Find where the given text appears and provide that cell's center as [X, Y] coordinate. 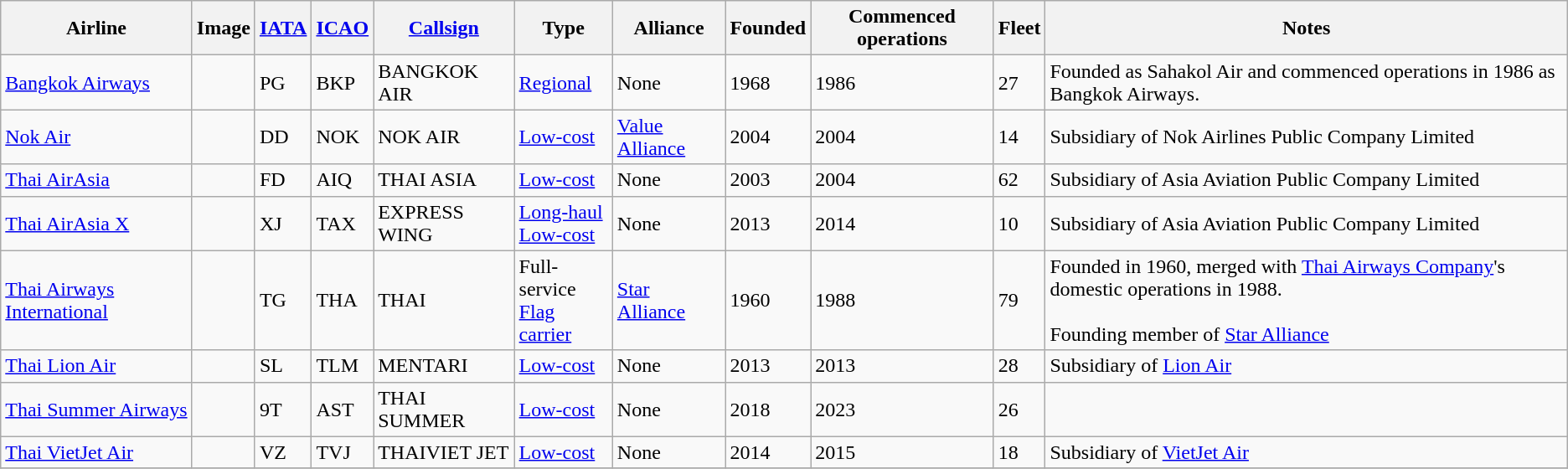
Thai Summer Airways [97, 409]
NOK AIR [444, 137]
Alliance [668, 28]
DD [283, 137]
2015 [903, 452]
Regional [563, 82]
THA [343, 300]
Thai VietJet Air [97, 452]
IATA [283, 28]
9T [283, 409]
Thai AirAsia X [97, 223]
EXPRESS WING [444, 223]
1968 [768, 82]
Commenced operations [903, 28]
10 [1019, 223]
2003 [768, 180]
Founded in 1960, merged with Thai Airways Company's domestic operations in 1988.Founding member of Star Alliance [1307, 300]
Value Alliance [668, 137]
Subsidiary of Lion Air [1307, 366]
2018 [768, 409]
THAI ASIA [444, 180]
Long-haulLow-cost [563, 223]
1960 [768, 300]
1986 [903, 82]
14 [1019, 137]
Notes [1307, 28]
Founded as Sahakol Air and commenced operations in 1986 as Bangkok Airways. [1307, 82]
THAI SUMMER [444, 409]
TAX [343, 223]
Star Alliance [668, 300]
Subsidiary of VietJet Air [1307, 452]
Thai AirAsia [97, 180]
28 [1019, 366]
Founded [768, 28]
MENTARI [444, 366]
Airline [97, 28]
XJ [283, 223]
79 [1019, 300]
FD [283, 180]
SL [283, 366]
Full-serviceFlag carrier [563, 300]
1988 [903, 300]
AIQ [343, 180]
Callsign [444, 28]
TLM [343, 366]
Image [223, 28]
62 [1019, 180]
VZ [283, 452]
AST [343, 409]
Subsidiary of Nok Airlines Public Company Limited [1307, 137]
BKP [343, 82]
Fleet [1019, 28]
Nok Air [97, 137]
THAIVIET JET [444, 452]
27 [1019, 82]
Bangkok Airways [97, 82]
TG [283, 300]
2023 [903, 409]
18 [1019, 452]
Thai Airways International [97, 300]
THAI [444, 300]
Type [563, 28]
NOK [343, 137]
ICAO [343, 28]
BANGKOK AIR [444, 82]
PG [283, 82]
Thai Lion Air [97, 366]
TVJ [343, 452]
26 [1019, 409]
